Locate the cell with the specified text and output its (x, y) center coordinate. 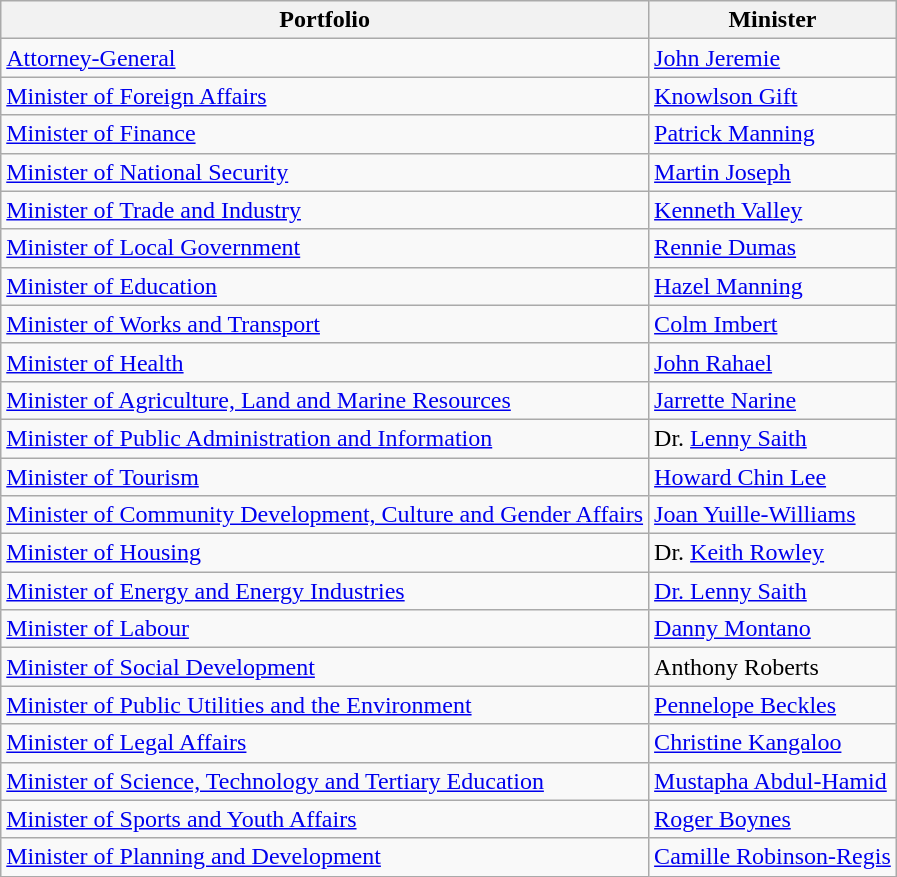
Minister of Legal Affairs (325, 743)
Christine Kangaloo (773, 743)
Minister of Education (325, 286)
Joan Yuille-Williams (773, 515)
Minister of National Security (325, 172)
Minister of Community Development, Culture and Gender Affairs (325, 515)
Minister of Energy and Energy Industries (325, 591)
Danny Montano (773, 629)
Attorney-General (325, 58)
Minister of Labour (325, 629)
Jarrette Narine (773, 400)
Minister of Works and Transport (325, 324)
Camille Robinson-Regis (773, 857)
Portfolio (325, 20)
Mustapha Abdul-Hamid (773, 781)
Minister of Public Administration and Information (325, 438)
Minister of Agriculture, Land and Marine Resources (325, 400)
Minister of Sports and Youth Affairs (325, 819)
Minister of Housing (325, 553)
Roger Boynes (773, 819)
John Jeremie (773, 58)
Minister of Social Development (325, 667)
Rennie Dumas (773, 248)
Colm Imbert (773, 324)
Howard Chin Lee (773, 477)
Minister of Finance (325, 134)
Minister of Public Utilities and the Environment (325, 705)
Dr. Keith Rowley (773, 553)
Minister of Planning and Development (325, 857)
Minister of Foreign Affairs (325, 96)
Minister of Health (325, 362)
Hazel Manning (773, 286)
Minister of Local Government (325, 248)
Minister (773, 20)
Martin Joseph (773, 172)
Kenneth Valley (773, 210)
Anthony Roberts (773, 667)
Patrick Manning (773, 134)
Pennelope Beckles (773, 705)
Minister of Tourism (325, 477)
Minister of Trade and Industry (325, 210)
Knowlson Gift (773, 96)
Minister of Science, Technology and Tertiary Education (325, 781)
John Rahael (773, 362)
